Pinpoint the cell where the given text exists, returning its [x, y] midpoint coordinate. 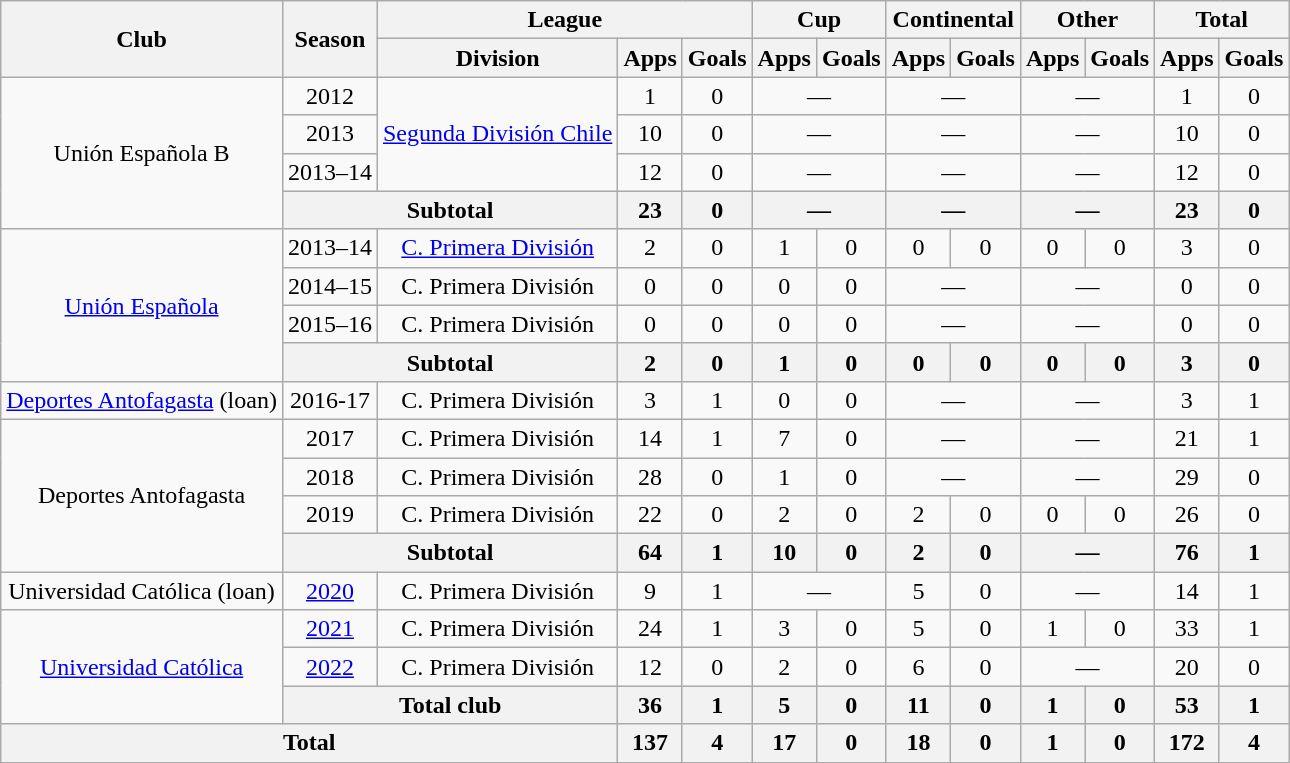
7 [784, 438]
2017 [330, 438]
17 [784, 743]
36 [650, 705]
Deportes Antofagasta [142, 495]
33 [1187, 629]
2020 [330, 591]
26 [1187, 515]
2012 [330, 96]
2014–15 [330, 286]
2013 [330, 134]
Unión Española [142, 305]
Unión Española B [142, 153]
29 [1187, 477]
21 [1187, 438]
Universidad Católica (loan) [142, 591]
2022 [330, 667]
Segunda División Chile [497, 134]
League [564, 20]
9 [650, 591]
Cup [819, 20]
2018 [330, 477]
Total club [450, 705]
Club [142, 39]
76 [1187, 553]
Universidad Católica [142, 667]
24 [650, 629]
Other [1087, 20]
2019 [330, 515]
64 [650, 553]
28 [650, 477]
2021 [330, 629]
137 [650, 743]
18 [918, 743]
11 [918, 705]
Continental [953, 20]
172 [1187, 743]
20 [1187, 667]
22 [650, 515]
Division [497, 58]
6 [918, 667]
Deportes Antofagasta (loan) [142, 400]
2015–16 [330, 324]
2016-17 [330, 400]
Season [330, 39]
53 [1187, 705]
